Return [X, Y] of the center of cell containing provided text 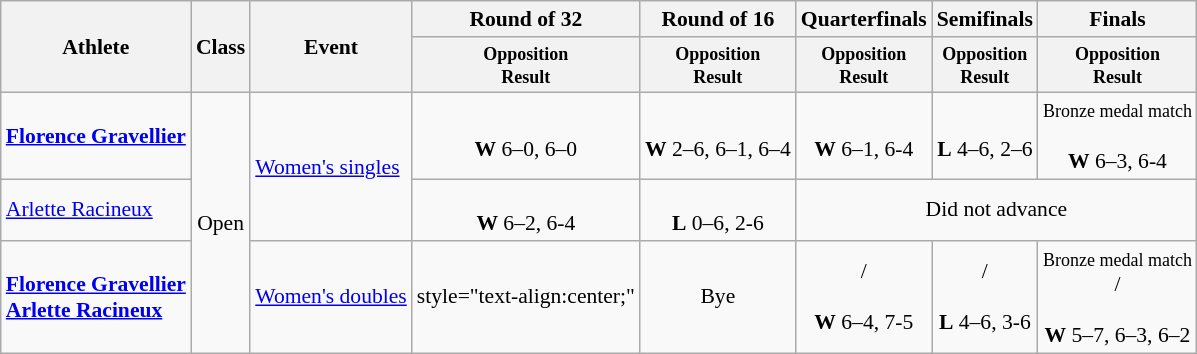
Bronze medal matchW 6–3, 6-4 [1118, 136]
W 6–0, 6–0 [526, 136]
Did not advance [996, 210]
style="text-align:center;" [526, 297]
Round of 16 [718, 19]
L 4–6, 2–6 [985, 136]
Bye [718, 297]
Florence Gravellier Arlette Racineux [96, 297]
Class [220, 47]
Semifinals [985, 19]
L 0–6, 2-6 [718, 210]
Bronze medal match / W 5–7, 6–3, 6–2 [1118, 297]
Event [331, 47]
/ L 4–6, 3-6 [985, 297]
Women's doubles [331, 297]
/ W 6–4, 7-5 [864, 297]
Arlette Racineux [96, 210]
W 2–6, 6–1, 6–4 [718, 136]
Open [220, 223]
W 6–2, 6-4 [526, 210]
Quarterfinals [864, 19]
Round of 32 [526, 19]
Women's singles [331, 167]
Athlete [96, 47]
Florence Gravellier [96, 136]
W 6–1, 6-4 [864, 136]
Finals [1118, 19]
